Find where the given text appears and provide that cell's center as [x, y] coordinate. 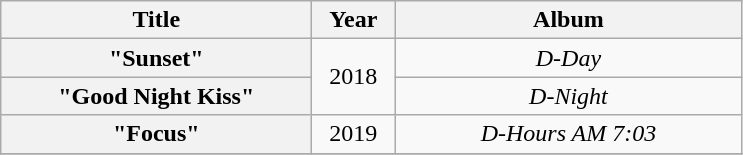
D-Day [568, 58]
"Sunset" [156, 58]
D-Night [568, 96]
Album [568, 20]
D-Hours AM 7:03 [568, 134]
"Good Night Kiss" [156, 96]
2018 [354, 77]
2019 [354, 134]
"Focus" [156, 134]
Title [156, 20]
Year [354, 20]
